Scan for the cell matching the given text and deliver its (x, y) coordinate at center. 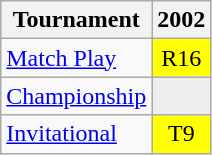
Invitational (76, 134)
Match Play (76, 58)
Tournament (76, 20)
T9 (182, 134)
R16 (182, 58)
2002 (182, 20)
Championship (76, 96)
